Extract the [X, Y] coordinate from the center of the cell holding the provided text.  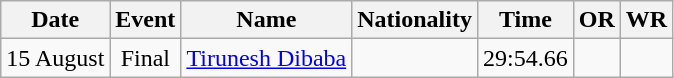
15 August [56, 58]
Time [525, 20]
Final [146, 58]
WR [646, 20]
OR [596, 20]
Date [56, 20]
29:54.66 [525, 58]
Name [266, 20]
Event [146, 20]
Nationality [415, 20]
Tirunesh Dibaba [266, 58]
